Detect which cell encompasses the target text, then output its [x, y] center coordinate. 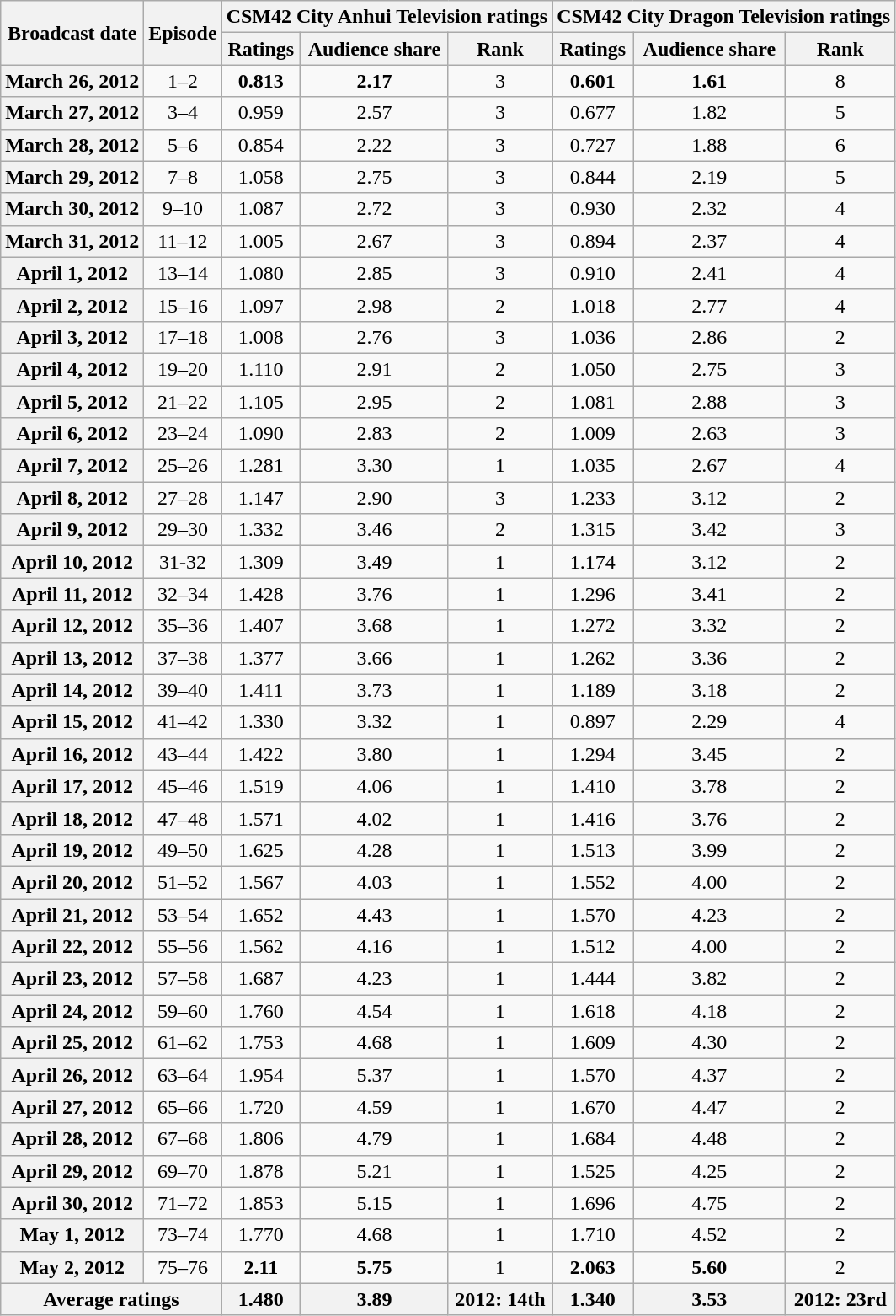
13–14 [183, 273]
4.48 [709, 1139]
1.147 [261, 498]
5.60 [709, 1267]
45–46 [183, 786]
Average ratings [111, 1299]
1.684 [593, 1139]
51–52 [183, 882]
1.853 [261, 1203]
April 20, 2012 [72, 882]
1.444 [593, 979]
3.42 [709, 530]
April 23, 2012 [72, 979]
1.552 [593, 882]
3.66 [375, 658]
April 8, 2012 [72, 498]
71–72 [183, 1203]
1.410 [593, 786]
March 31, 2012 [72, 241]
4.16 [375, 947]
0.910 [593, 273]
April 18, 2012 [72, 818]
1.330 [261, 722]
6 [840, 145]
67–68 [183, 1139]
1.571 [261, 818]
1.625 [261, 850]
4.06 [375, 786]
4.28 [375, 850]
4.30 [709, 1043]
1.036 [593, 337]
29–30 [183, 530]
April 16, 2012 [72, 754]
1.262 [593, 658]
April 19, 2012 [72, 850]
2.17 [375, 81]
3–4 [183, 113]
1.567 [261, 882]
1.770 [261, 1235]
31-32 [183, 562]
May 1, 2012 [72, 1235]
2.85 [375, 273]
5.21 [375, 1171]
1.696 [593, 1203]
April 1, 2012 [72, 273]
3.18 [709, 690]
April 25, 2012 [72, 1043]
April 6, 2012 [72, 434]
1.081 [593, 402]
5.37 [375, 1075]
1.315 [593, 530]
March 28, 2012 [72, 145]
73–74 [183, 1235]
1.954 [261, 1075]
37–38 [183, 658]
47–48 [183, 818]
1.411 [261, 690]
2.19 [709, 177]
1.480 [261, 1299]
2.11 [261, 1267]
CSM42 City Anhui Television ratings [387, 17]
3.73 [375, 690]
17–18 [183, 337]
1.687 [261, 979]
3.99 [709, 850]
25–26 [183, 466]
0.959 [261, 113]
5.15 [375, 1203]
4.02 [375, 818]
1.110 [261, 369]
32–34 [183, 594]
Broadcast date [72, 33]
3.80 [375, 754]
2.37 [709, 241]
23–24 [183, 434]
3.30 [375, 466]
May 2, 2012 [72, 1267]
2.91 [375, 369]
0.813 [261, 81]
April 28, 2012 [72, 1139]
59–60 [183, 1011]
15–16 [183, 305]
1.097 [261, 305]
2.95 [375, 402]
1.407 [261, 626]
1.309 [261, 562]
4.37 [709, 1075]
4.79 [375, 1139]
4.18 [709, 1011]
1.018 [593, 305]
1.087 [261, 209]
1.080 [261, 273]
March 29, 2012 [72, 177]
75–76 [183, 1267]
2.063 [593, 1267]
CSM42 City Dragon Television ratings [724, 17]
March 26, 2012 [72, 81]
1.332 [261, 530]
April 3, 2012 [72, 337]
0.930 [593, 209]
April 22, 2012 [72, 947]
April 21, 2012 [72, 914]
63–64 [183, 1075]
9–10 [183, 209]
2.86 [709, 337]
2012: 23rd [840, 1299]
1.753 [261, 1043]
3.82 [709, 979]
1.618 [593, 1011]
April 29, 2012 [72, 1171]
0.844 [593, 177]
4.59 [375, 1107]
2.83 [375, 434]
1.428 [261, 594]
0.897 [593, 722]
3.78 [709, 786]
0.677 [593, 113]
1.88 [709, 145]
4.25 [709, 1171]
2.98 [375, 305]
0.727 [593, 145]
1.61 [709, 81]
1.340 [593, 1299]
3.45 [709, 754]
3.49 [375, 562]
April 9, 2012 [72, 530]
1.512 [593, 947]
April 24, 2012 [72, 1011]
43–44 [183, 754]
1.562 [261, 947]
2.22 [375, 145]
8 [840, 81]
4.47 [709, 1107]
1.519 [261, 786]
21–22 [183, 402]
March 30, 2012 [72, 209]
39–40 [183, 690]
4.75 [709, 1203]
March 27, 2012 [72, 113]
1.281 [261, 466]
2.63 [709, 434]
1.174 [593, 562]
2012: 14th [500, 1299]
2.32 [709, 209]
Episode [183, 33]
3.53 [709, 1299]
53–54 [183, 914]
1.233 [593, 498]
0.854 [261, 145]
2.72 [375, 209]
2.57 [375, 113]
55–56 [183, 947]
April 14, 2012 [72, 690]
1.525 [593, 1171]
1.878 [261, 1171]
49–50 [183, 850]
35–36 [183, 626]
0.601 [593, 81]
April 7, 2012 [72, 466]
1.806 [261, 1139]
1.294 [593, 754]
1.272 [593, 626]
1.296 [593, 594]
4.54 [375, 1011]
April 10, 2012 [72, 562]
April 30, 2012 [72, 1203]
69–70 [183, 1171]
3.41 [709, 594]
5.75 [375, 1267]
April 11, 2012 [72, 594]
61–62 [183, 1043]
April 15, 2012 [72, 722]
3.68 [375, 626]
1.513 [593, 850]
1.050 [593, 369]
1.105 [261, 402]
4.43 [375, 914]
27–28 [183, 498]
1.720 [261, 1107]
4.03 [375, 882]
19–20 [183, 369]
0.894 [593, 241]
1.609 [593, 1043]
1.009 [593, 434]
3.36 [709, 658]
1.035 [593, 466]
3.89 [375, 1299]
April 5, 2012 [72, 402]
2.41 [709, 273]
5–6 [183, 145]
April 12, 2012 [72, 626]
11–12 [183, 241]
2.77 [709, 305]
1.670 [593, 1107]
1.710 [593, 1235]
2.88 [709, 402]
April 27, 2012 [72, 1107]
41–42 [183, 722]
April 13, 2012 [72, 658]
1.760 [261, 1011]
1.652 [261, 914]
2.76 [375, 337]
April 26, 2012 [72, 1075]
2.90 [375, 498]
April 2, 2012 [72, 305]
1.005 [261, 241]
65–66 [183, 1107]
4.52 [709, 1235]
1.189 [593, 690]
3.46 [375, 530]
57–58 [183, 979]
1.416 [593, 818]
1.090 [261, 434]
1.058 [261, 177]
2.29 [709, 722]
1.82 [709, 113]
April 17, 2012 [72, 786]
7–8 [183, 177]
1.008 [261, 337]
1–2 [183, 81]
1.377 [261, 658]
1.422 [261, 754]
April 4, 2012 [72, 369]
